Provide the (x, y) coordinate of the cell's center where the given text is located.  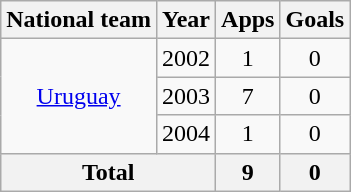
Apps (248, 20)
2002 (186, 58)
Total (108, 172)
2003 (186, 96)
9 (248, 172)
2004 (186, 134)
7 (248, 96)
Goals (315, 20)
Year (186, 20)
Uruguay (79, 96)
National team (79, 20)
